Search for the cell housing the specified text and yield its (X, Y) center coordinate. 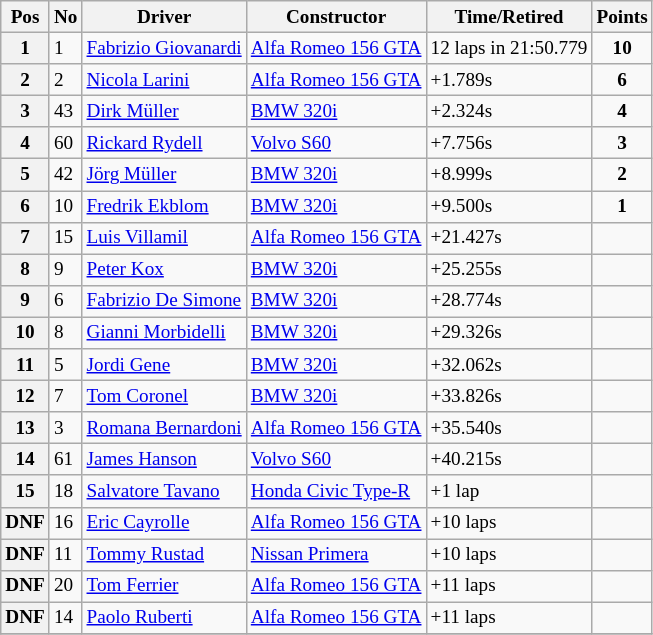
Tommy Rustad (164, 554)
18 (66, 491)
+25.255s (509, 270)
Points (622, 17)
Peter Kox (164, 270)
James Hanson (164, 460)
+32.062s (509, 365)
16 (66, 523)
Time/Retired (509, 17)
Dirk Müller (164, 111)
Pos (26, 17)
Rickard Rydell (164, 143)
Paolo Ruberti (164, 618)
Fabrizio Giovanardi (164, 48)
13 (26, 428)
Gianni Morbidelli (164, 333)
+8.999s (509, 175)
Tom Ferrier (164, 586)
+7.756s (509, 143)
+9.500s (509, 206)
+33.826s (509, 396)
No (66, 17)
61 (66, 460)
20 (66, 586)
Jordi Gene (164, 365)
Nissan Primera (336, 554)
+21.427s (509, 238)
Salvatore Tavano (164, 491)
Tom Coronel (164, 396)
Fabrizio De Simone (164, 301)
Fredrik Ekblom (164, 206)
Eric Cayrolle (164, 523)
60 (66, 143)
42 (66, 175)
12 laps in 21:50.779 (509, 48)
+1.789s (509, 80)
Romana Bernardoni (164, 428)
43 (66, 111)
+35.540s (509, 428)
Driver (164, 17)
12 (26, 396)
Honda Civic Type-R (336, 491)
+40.215s (509, 460)
+29.326s (509, 333)
Luis Villamil (164, 238)
+1 lap (509, 491)
Nicola Larini (164, 80)
Jörg Müller (164, 175)
+2.324s (509, 111)
Constructor (336, 17)
+28.774s (509, 301)
